Detect which cell encompasses the target text, then output its (x, y) center coordinate. 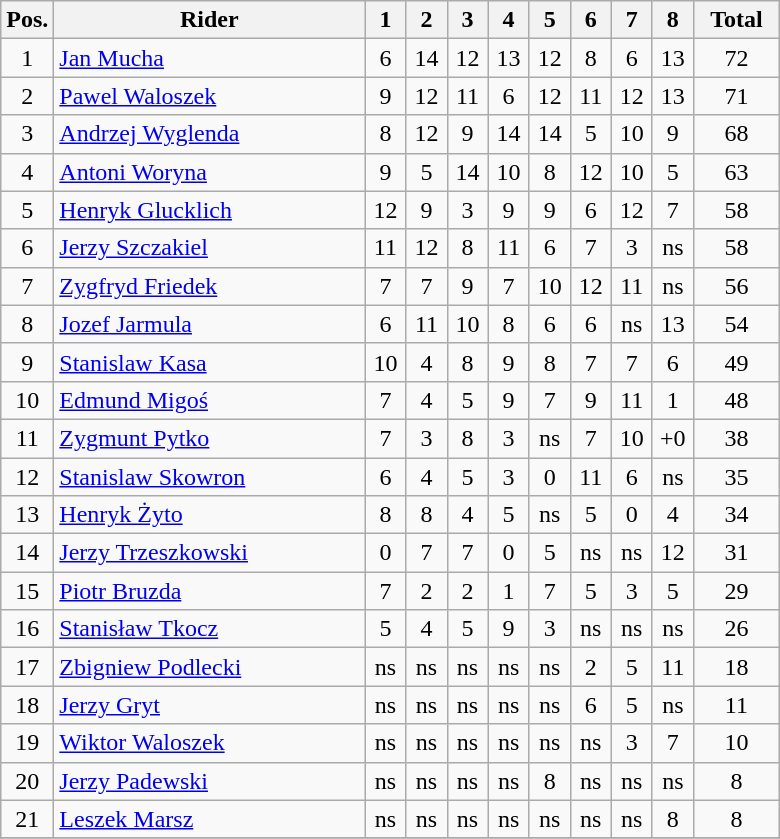
Stanislaw Kasa (210, 362)
Stanisław Tkocz (210, 629)
19 (28, 743)
Andrzej Wyglenda (210, 134)
Antoni Woryna (210, 172)
15 (28, 591)
Zygfryd Friedek (210, 286)
Wiktor Waloszek (210, 743)
72 (736, 58)
Zygmunt Pytko (210, 438)
Leszek Marsz (210, 819)
Rider (210, 20)
Pos. (28, 20)
16 (28, 629)
31 (736, 553)
Henryk Żyto (210, 515)
54 (736, 324)
49 (736, 362)
Jerzy Padewski (210, 781)
Stanislaw Skowron (210, 477)
Jerzy Gryt (210, 705)
Henryk Glucklich (210, 210)
Piotr Bruzda (210, 591)
+0 (672, 438)
Jan Mucha (210, 58)
Pawel Waloszek (210, 96)
35 (736, 477)
17 (28, 667)
Jerzy Szczakiel (210, 248)
20 (28, 781)
Total (736, 20)
56 (736, 286)
Edmund Migoś (210, 400)
34 (736, 515)
68 (736, 134)
Zbigniew Podlecki (210, 667)
48 (736, 400)
Jozef Jarmula (210, 324)
26 (736, 629)
38 (736, 438)
63 (736, 172)
71 (736, 96)
Jerzy Trzeszkowski (210, 553)
29 (736, 591)
21 (28, 819)
